Scan for the cell matching the given text and deliver its (X, Y) coordinate at center. 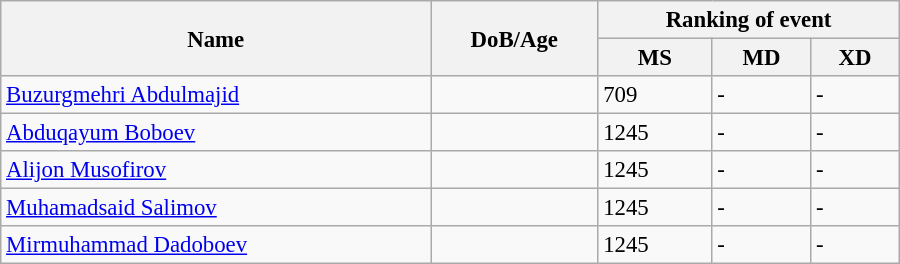
Ranking of event (748, 20)
Alijon Musofirov (216, 170)
DoB/Age (514, 38)
709 (655, 95)
XD (856, 58)
Muhamadsaid Salimov (216, 208)
Mirmuhammad Dadoboev (216, 245)
Name (216, 38)
Buzurgmehri Abdulmajid (216, 95)
MD (762, 58)
Abduqayum Boboev (216, 133)
MS (655, 58)
